For the text-containing cell, return its midpoint in (x, y) coordinate format. 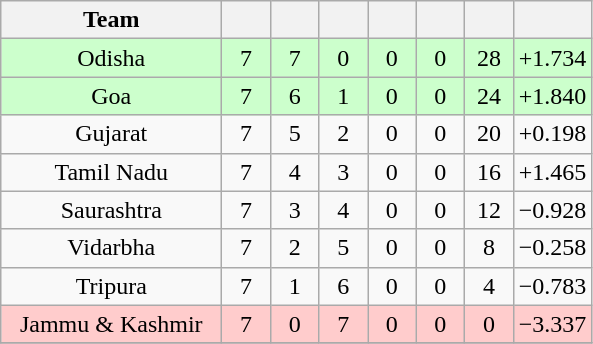
Vidarbha (112, 248)
Odisha (112, 58)
20 (490, 134)
Jammu & Kashmir (112, 324)
−0.783 (552, 286)
Saurashtra (112, 210)
+1.734 (552, 58)
Tripura (112, 286)
−3.337 (552, 324)
28 (490, 58)
Gujarat (112, 134)
16 (490, 172)
8 (490, 248)
+1.465 (552, 172)
Goa (112, 96)
12 (490, 210)
−0.258 (552, 248)
+0.198 (552, 134)
−0.928 (552, 210)
Team (112, 20)
+1.840 (552, 96)
24 (490, 96)
Tamil Nadu (112, 172)
